Identify which cell holds the provided text, then report its [X, Y] central coordinate. 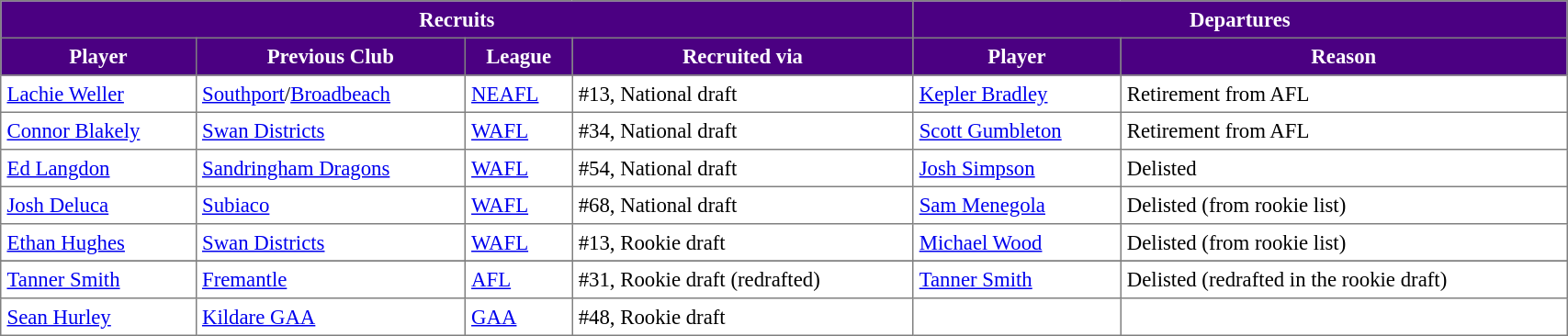
Delisted (redrafted in the rookie draft) [1344, 279]
Scott Gumbleton [1017, 130]
#68, National draft [742, 205]
Sam Menegola [1017, 205]
#31, Rookie draft (redrafted) [742, 279]
Sean Hurley [98, 317]
#13, National draft [742, 94]
Josh Deluca [98, 205]
Fremantle [331, 279]
Lachie Weller [98, 94]
Reason [1344, 56]
#48, Rookie draft [742, 317]
Departures [1240, 19]
Michael Wood [1017, 242]
Ethan Hughes [98, 242]
Sandringham Dragons [331, 168]
#13, Rookie draft [742, 242]
Recruited via [742, 56]
Kepler Bradley [1017, 94]
Southport/Broadbeach [331, 94]
Subiaco [331, 205]
NEAFL [518, 94]
Josh Simpson [1017, 168]
GAA [518, 317]
#54, National draft [742, 168]
Previous Club [331, 56]
Connor Blakely [98, 130]
Kildare GAA [331, 317]
AFL [518, 279]
#34, National draft [742, 130]
Delisted [1344, 168]
League [518, 56]
Recruits [457, 19]
Ed Langdon [98, 168]
